Pinpoint the cell where the given text exists, returning its (x, y) midpoint coordinate. 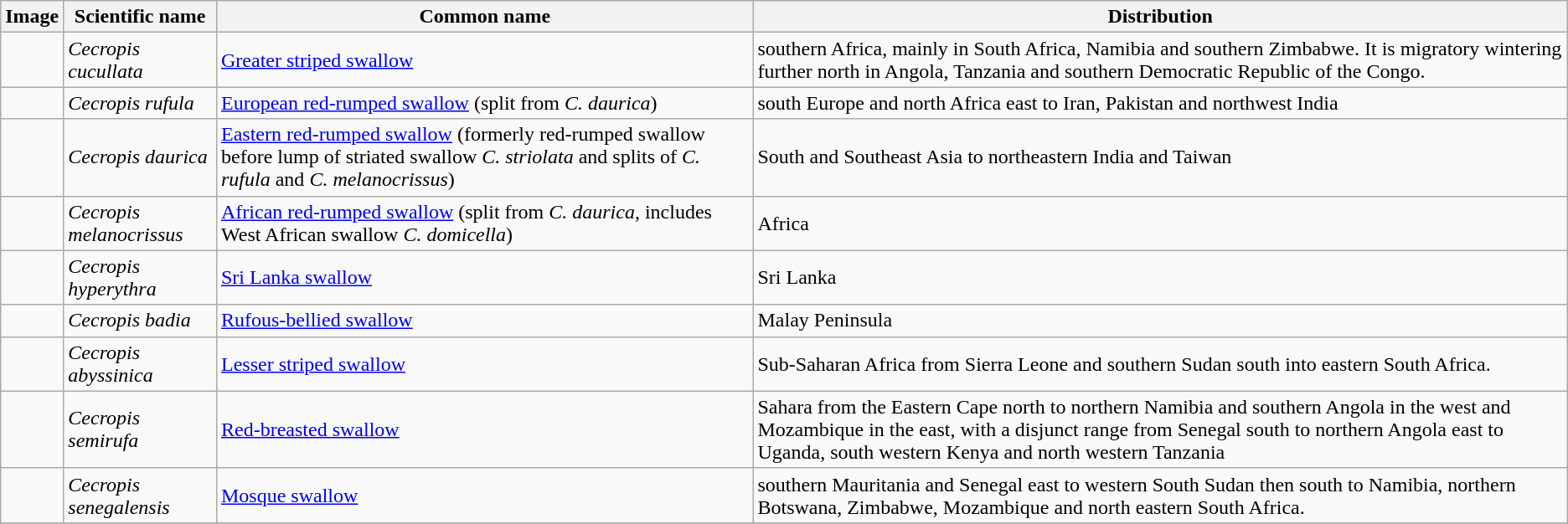
Distribution (1160, 17)
Scientific name (141, 17)
Africa (1160, 223)
European red-rumped swallow (split from C. daurica) (484, 103)
South and Southeast Asia to northeastern India and Taiwan (1160, 157)
Cecropis rufula (141, 103)
south Europe and north Africa east to Iran, Pakistan and northwest India (1160, 103)
Cecropis senegalensis (141, 496)
Image (32, 17)
Common name (484, 17)
Lesser striped swallow (484, 363)
Cecropis badia (141, 321)
Malay Peninsula (1160, 321)
Sri Lanka (1160, 278)
African red-rumped swallow (split from C. daurica, includes West African swallow C. domicella) (484, 223)
Sub-Saharan Africa from Sierra Leone and southern Sudan south into eastern South Africa. (1160, 363)
Rufous-bellied swallow (484, 321)
Mosque swallow (484, 496)
Greater striped swallow (484, 60)
Cecropis semirufa (141, 429)
Cecropis hyperythra (141, 278)
Sri Lanka swallow (484, 278)
Eastern red-rumped swallow (formerly red-rumped swallow before lump of striated swallow C. striolata and splits of C. rufula and C. melanocrissus) (484, 157)
Cecropis cucullata (141, 60)
Cecropis abyssinica (141, 363)
Red-breasted swallow (484, 429)
Cecropis daurica (141, 157)
Cecropis melanocrissus (141, 223)
